Extract the [x, y] coordinate from the center of the cell holding the provided text.  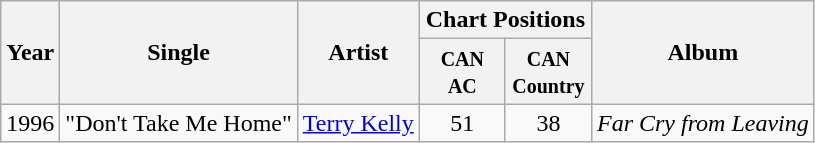
51 [462, 123]
Chart Positions [505, 20]
CAN Country [548, 72]
1996 [30, 123]
"Don't Take Me Home" [178, 123]
Terry Kelly [358, 123]
Artist [358, 52]
Year [30, 52]
Album [702, 52]
38 [548, 123]
Far Cry from Leaving [702, 123]
CAN AC [462, 72]
Single [178, 52]
